For the text-containing cell, return its midpoint in [X, Y] coordinate format. 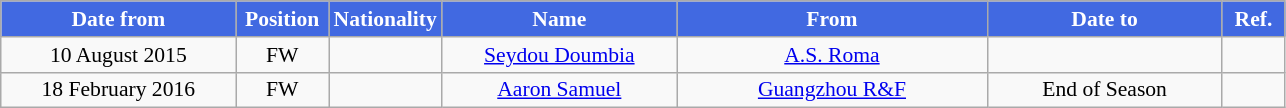
Date to [1104, 19]
Date from [118, 19]
Aaron Samuel [560, 90]
A.S. Roma [832, 55]
Nationality [384, 19]
Seydou Doumbia [560, 55]
Ref. [1254, 19]
End of Season [1104, 90]
Name [560, 19]
Guangzhou R&F [832, 90]
Position [282, 19]
10 August 2015 [118, 55]
From [832, 19]
18 February 2016 [118, 90]
